Determine the (x, y) coordinate at the center of the cell enclosing the given text.  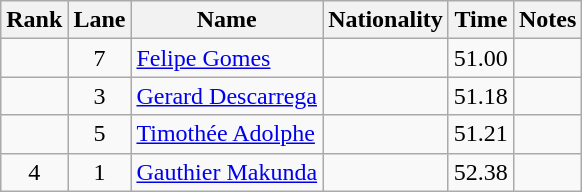
Gerard Descarrega (227, 96)
Time (480, 20)
Lane (100, 20)
Gauthier Makunda (227, 172)
52.38 (480, 172)
Notes (547, 20)
7 (100, 58)
4 (34, 172)
51.18 (480, 96)
Nationality (386, 20)
Timothée Adolphe (227, 134)
1 (100, 172)
3 (100, 96)
Rank (34, 20)
51.21 (480, 134)
5 (100, 134)
Name (227, 20)
Felipe Gomes (227, 58)
51.00 (480, 58)
